Locate the cell with the specified text and output its [x, y] center coordinate. 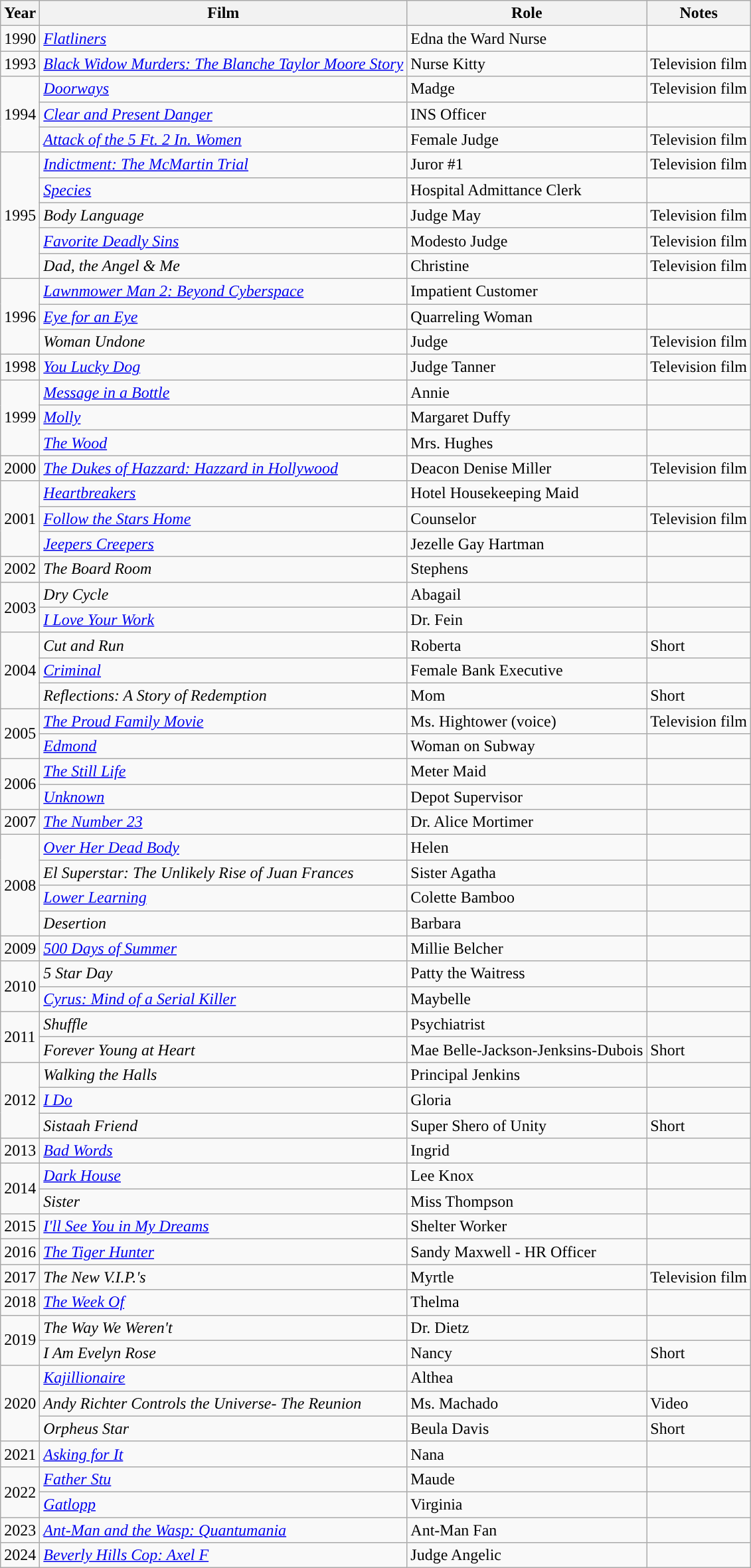
Shelter Worker [527, 1227]
Maude [527, 1479]
Millie Belcher [527, 948]
Edmond [223, 746]
5 Star Day [223, 974]
Margaret Duffy [527, 418]
Reflections: A Story of Redemption [223, 695]
Attack of the 5 Ft. 2 In. Women [223, 139]
Walking the Halls [223, 1075]
Psychiatrist [527, 1024]
Quarreling Woman [527, 317]
Lee Knox [527, 1176]
The Way We Weren't [223, 1328]
Judge May [527, 215]
Myrtle [527, 1277]
2006 [20, 784]
Over Her Dead Body [223, 847]
Nancy [527, 1353]
Body Language [223, 215]
2011 [20, 1037]
Impatient Customer [527, 291]
Dad, the Angel & Me [223, 266]
The Wood [223, 443]
Ant-Man Fan [527, 1529]
2015 [20, 1227]
Mom [527, 695]
Colette Bamboo [527, 898]
Barbara [527, 923]
Film [223, 13]
Modesto Judge [527, 240]
2007 [20, 822]
Helen [527, 847]
Female Bank Executive [527, 670]
I'll See You in My Dreams [223, 1227]
1994 [20, 114]
Gloria [527, 1100]
Sistaah Friend [223, 1126]
Andy Richter Controls the Universe- The Reunion [223, 1403]
Black Widow Murders: The Blanche Taylor Moore Story [223, 64]
Abagail [527, 594]
2018 [20, 1302]
Indictment: The McMartin Trial [223, 165]
2004 [20, 670]
Molly [223, 418]
1993 [20, 64]
Stephens [527, 569]
Cut and Run [223, 645]
Patty the Waitress [527, 974]
Maybelle [527, 999]
Althea [527, 1378]
Notes [699, 13]
Sandy Maxwell - HR Officer [527, 1252]
Edna the Ward Nurse [527, 39]
2017 [20, 1277]
2000 [20, 468]
Dry Cycle [223, 594]
1995 [20, 215]
Clear and Present Danger [223, 114]
Depot Supervisor [527, 797]
Madge [527, 89]
Annie [527, 392]
Hotel Housekeeping Maid [527, 493]
Follow the Stars Home [223, 519]
Video [699, 1403]
Woman on Subway [527, 746]
I Do [223, 1100]
The New V.I.P.'s [223, 1277]
2016 [20, 1252]
Judge [527, 342]
2005 [20, 733]
The Board Room [223, 569]
Species [223, 190]
Orpheus Star [223, 1429]
The Week Of [223, 1302]
Bad Words [223, 1151]
Woman Undone [223, 342]
INS Officer [527, 114]
Thelma [527, 1302]
Counselor [527, 519]
Nana [527, 1454]
1996 [20, 316]
500 Days of Summer [223, 948]
Jezelle Gay Hartman [527, 544]
Super Shero of Unity [527, 1126]
Roberta [527, 645]
1990 [20, 39]
Doorways [223, 89]
Favorite Deadly Sins [223, 240]
2023 [20, 1529]
Ant-Man and the Wasp: Quantumania [223, 1529]
Beverly Hills Cop: Axel F [223, 1555]
2009 [20, 948]
Ms. Machado [527, 1403]
Sister [223, 1201]
Dr. Alice Mortimer [527, 822]
Heartbreakers [223, 493]
Judge Angelic [527, 1555]
Year [20, 13]
Meter Maid [527, 772]
Mae Belle-Jackson-Jenksins-Dubois [527, 1049]
Jeepers Creepers [223, 544]
2014 [20, 1189]
Father Stu [223, 1479]
Ingrid [527, 1151]
Dr. Fein [527, 620]
Dr. Dietz [527, 1328]
Miss Thompson [527, 1201]
Principal Jenkins [527, 1075]
Virginia [527, 1504]
2019 [20, 1340]
Sister Agatha [527, 873]
The Tiger Hunter [223, 1252]
Mrs. Hughes [527, 443]
Lower Learning [223, 898]
2002 [20, 569]
The Dukes of Hazzard: Hazzard in Hollywood [223, 468]
2021 [20, 1454]
2003 [20, 607]
Kajillionaire [223, 1378]
2010 [20, 986]
Shuffle [223, 1024]
Nurse Kitty [527, 64]
Christine [527, 266]
Hospital Admittance Clerk [527, 190]
2024 [20, 1555]
I Am Evelyn Rose [223, 1353]
2020 [20, 1403]
Juror #1 [527, 165]
2013 [20, 1151]
Beula Davis [527, 1429]
2001 [20, 519]
Role [527, 13]
2008 [20, 885]
You Lucky Dog [223, 367]
Forever Young at Heart [223, 1049]
Judge Tanner [527, 367]
Message in a Bottle [223, 392]
The Proud Family Movie [223, 721]
Asking for It [223, 1454]
2012 [20, 1100]
Unknown [223, 797]
Ms. Hightower (voice) [527, 721]
Dark House [223, 1176]
The Number 23 [223, 822]
Gatlopp [223, 1504]
Deacon Denise Miller [527, 468]
Eye for an Eye [223, 317]
Desertion [223, 923]
Flatliners [223, 39]
1998 [20, 367]
Female Judge [527, 139]
El Superstar: The Unlikely Rise of Juan Frances [223, 873]
2022 [20, 1492]
Criminal [223, 670]
The Still Life [223, 772]
1999 [20, 418]
Cyrus: Mind of a Serial Killer [223, 999]
I Love Your Work [223, 620]
Lawnmower Man 2: Beyond Cyberspace [223, 291]
